For the text-containing cell, return its midpoint in (X, Y) coordinate format. 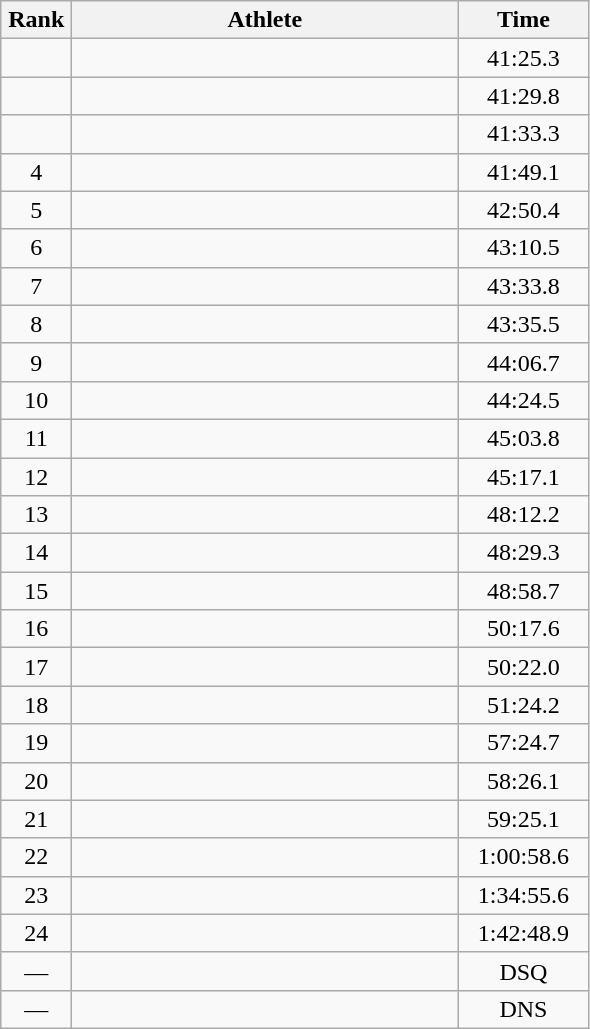
14 (36, 553)
48:58.7 (524, 591)
24 (36, 933)
15 (36, 591)
Rank (36, 20)
12 (36, 477)
50:17.6 (524, 629)
16 (36, 629)
45:17.1 (524, 477)
42:50.4 (524, 210)
19 (36, 743)
6 (36, 248)
5 (36, 210)
DNS (524, 1009)
1:42:48.9 (524, 933)
21 (36, 819)
45:03.8 (524, 438)
18 (36, 705)
41:49.1 (524, 172)
22 (36, 857)
Time (524, 20)
48:29.3 (524, 553)
44:06.7 (524, 362)
41:25.3 (524, 58)
7 (36, 286)
41:29.8 (524, 96)
50:22.0 (524, 667)
58:26.1 (524, 781)
57:24.7 (524, 743)
43:35.5 (524, 324)
48:12.2 (524, 515)
1:34:55.6 (524, 895)
44:24.5 (524, 400)
DSQ (524, 971)
Athlete (265, 20)
9 (36, 362)
51:24.2 (524, 705)
59:25.1 (524, 819)
23 (36, 895)
8 (36, 324)
43:33.8 (524, 286)
10 (36, 400)
4 (36, 172)
17 (36, 667)
41:33.3 (524, 134)
13 (36, 515)
11 (36, 438)
43:10.5 (524, 248)
1:00:58.6 (524, 857)
20 (36, 781)
